Search for the cell housing the specified text and yield its [x, y] center coordinate. 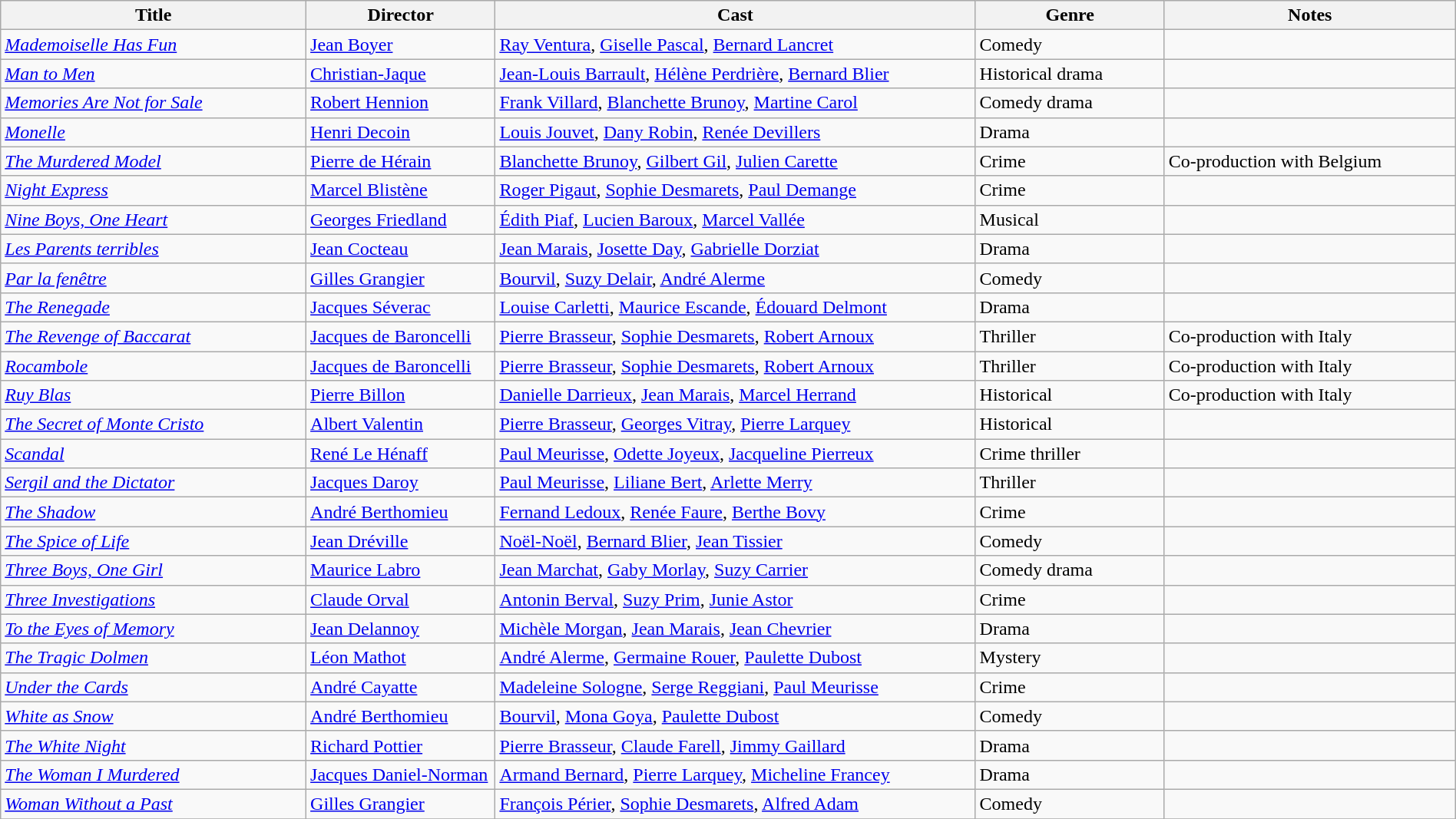
Antonin Berval, Suzy Prim, Junie Astor [736, 599]
Paul Meurisse, Liliane Bert, Arlette Merry [736, 483]
Jean Boyer [401, 45]
The Murdered Model [154, 161]
Three Boys, One Girl [154, 570]
Par la fenêtre [154, 278]
Fernand Ledoux, Renée Faure, Berthe Bovy [736, 512]
Notes [1310, 15]
Mystery [1070, 658]
The Woman I Murdered [154, 774]
Bourvil, Suzy Delair, André Alerme [736, 278]
Christian-Jaque [401, 74]
Claude Orval [401, 599]
Memories Are Not for Sale [154, 103]
Jean Cocteau [401, 249]
Monelle [154, 132]
Scandal [154, 454]
Co-production with Belgium [1310, 161]
Historical drama [1070, 74]
Henri Decoin [401, 132]
Three Investigations [154, 599]
Michèle Morgan, Jean Marais, Jean Chevrier [736, 629]
Armand Bernard, Pierre Larquey, Micheline Francey [736, 774]
François Périer, Sophie Desmarets, Alfred Adam [736, 804]
Jacques Daniel-Norman [401, 774]
Louise Carletti, Maurice Escande, Édouard Delmont [736, 307]
Musical [1070, 220]
Louis Jouvet, Dany Robin, Renée Devillers [736, 132]
Jean Marchat, Gaby Morlay, Suzy Carrier [736, 570]
Woman Without a Past [154, 804]
Jacques Daroy [401, 483]
White as Snow [154, 716]
Title [154, 15]
Jean-Louis Barrault, Hélène Perdrière, Bernard Blier [736, 74]
Madeleine Sologne, Serge Reggiani, Paul Meurisse [736, 687]
The Tragic Dolmen [154, 658]
Under the Cards [154, 687]
Roger Pigaut, Sophie Desmarets, Paul Demange [736, 190]
Blanchette Brunoy, Gilbert Gil, Julien Carette [736, 161]
Cast [736, 15]
Léon Mathot [401, 658]
The Secret of Monte Cristo [154, 424]
The Renegade [154, 307]
Bourvil, Mona Goya, Paulette Dubost [736, 716]
Rocambole [154, 366]
Man to Men [154, 74]
Paul Meurisse, Odette Joyeux, Jacqueline Pierreux [736, 454]
The Shadow [154, 512]
Georges Friedland [401, 220]
Ray Ventura, Giselle Pascal, Bernard Lancret [736, 45]
Jean Delannoy [401, 629]
Ruy Blas [154, 395]
Jean Marais, Josette Day, Gabrielle Dorziat [736, 249]
Maurice Labro [401, 570]
Crime thriller [1070, 454]
Noël-Noël, Bernard Blier, Jean Tissier [736, 541]
Pierre Billon [401, 395]
Pierre de Hérain [401, 161]
Robert Hennion [401, 103]
To the Eyes of Memory [154, 629]
André Alerme, Germaine Rouer, Paulette Dubost [736, 658]
Richard Pottier [401, 745]
René Le Hénaff [401, 454]
Genre [1070, 15]
Pierre Brasseur, Georges Vitray, Pierre Larquey [736, 424]
The Spice of Life [154, 541]
Albert Valentin [401, 424]
André Cayatte [401, 687]
Mademoiselle Has Fun [154, 45]
Sergil and the Dictator [154, 483]
Jean Dréville [401, 541]
Nine Boys, One Heart [154, 220]
The White Night [154, 745]
Jacques Séverac [401, 307]
Night Express [154, 190]
Danielle Darrieux, Jean Marais, Marcel Herrand [736, 395]
Édith Piaf, Lucien Baroux, Marcel Vallée [736, 220]
Marcel Blistène [401, 190]
Frank Villard, Blanchette Brunoy, Martine Carol [736, 103]
Director [401, 15]
Les Parents terribles [154, 249]
Pierre Brasseur, Claude Farell, Jimmy Gaillard [736, 745]
The Revenge of Baccarat [154, 336]
